Provide the [x, y] coordinate of the cell's center where the given text is located.  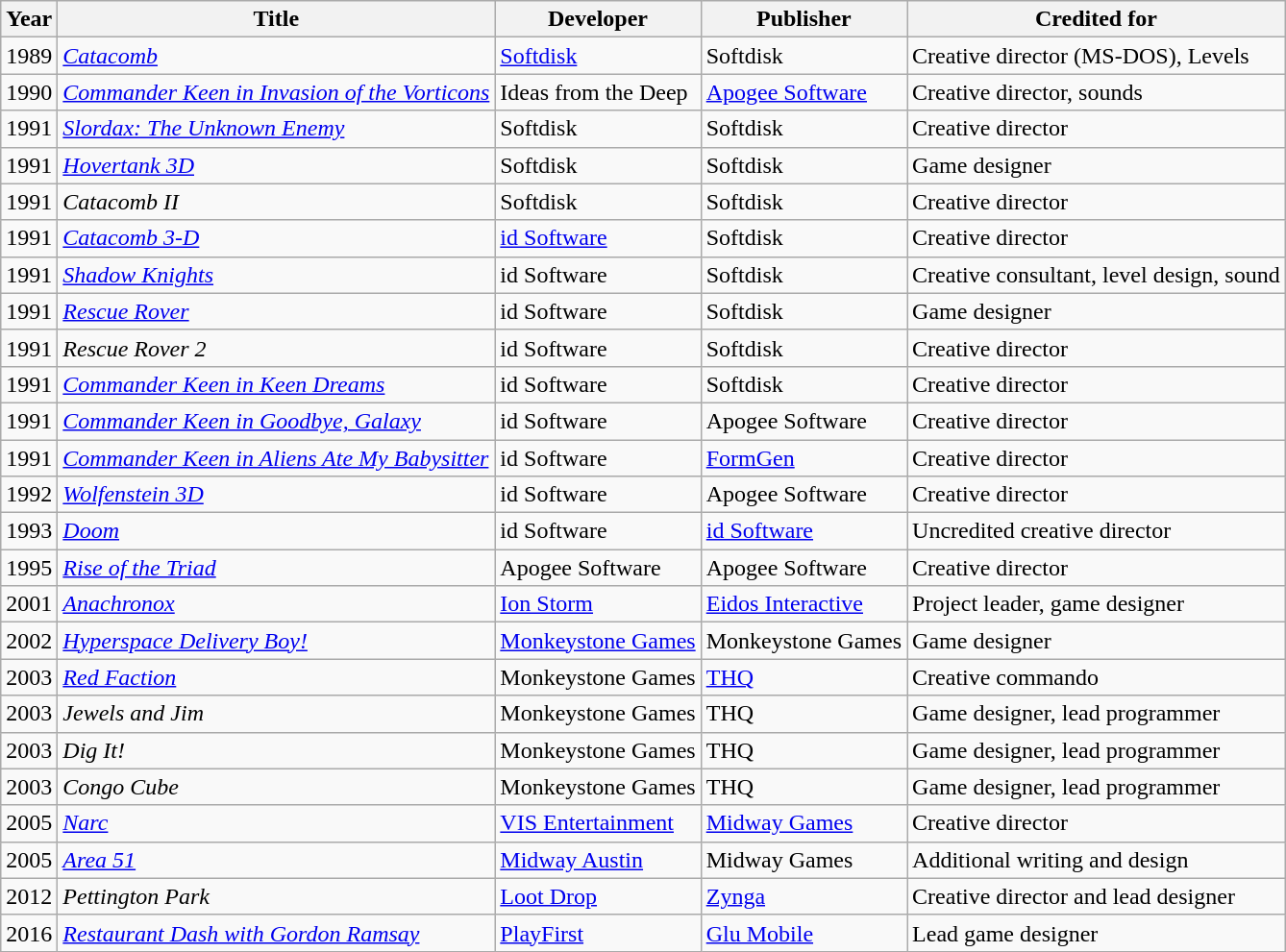
Midway Austin [598, 860]
1995 [29, 568]
Creative director (MS-DOS), Levels [1097, 56]
Developer [598, 19]
Catacomb II [277, 202]
Title [277, 19]
Loot Drop [598, 896]
Anachronox [277, 604]
Dig It! [277, 750]
Creative director, sounds [1097, 92]
Creative director and lead designer [1097, 896]
1990 [29, 92]
Rise of the Triad [277, 568]
Ion Storm [598, 604]
Congo Cube [277, 787]
2012 [29, 896]
Shadow Knights [277, 275]
Wolfenstein 3D [277, 495]
1993 [29, 531]
Doom [277, 531]
Commander Keen in Aliens Ate My Babysitter [277, 458]
Hyperspace Delivery Boy! [277, 641]
Restaurant Dash with Gordon Ramsay [277, 933]
Creative consultant, level design, sound [1097, 275]
Zynga [804, 896]
Pettington Park [277, 896]
Additional writing and design [1097, 860]
2001 [29, 604]
Commander Keen in Goodbye, Galaxy [277, 421]
Ideas from the Deep [598, 92]
Eidos Interactive [804, 604]
FormGen [804, 458]
Slordax: The Unknown Enemy [277, 129]
Lead game designer [1097, 933]
2016 [29, 933]
Project leader, game designer [1097, 604]
Area 51 [277, 860]
Uncredited creative director [1097, 531]
Commander Keen in Invasion of the Vorticons [277, 92]
Publisher [804, 19]
1989 [29, 56]
Rescue Rover 2 [277, 348]
Catacomb 3-D [277, 238]
VIS Entertainment [598, 823]
Hovertank 3D [277, 165]
1992 [29, 495]
Credited for [1097, 19]
Narc [277, 823]
Glu Mobile [804, 933]
Rescue Rover [277, 311]
2002 [29, 641]
Red Faction [277, 677]
Commander Keen in Keen Dreams [277, 384]
Creative commando [1097, 677]
PlayFirst [598, 933]
Year [29, 19]
Catacomb [277, 56]
Jewels and Jim [277, 714]
